Determine the (X, Y) coordinate at the center of the cell enclosing the given text.  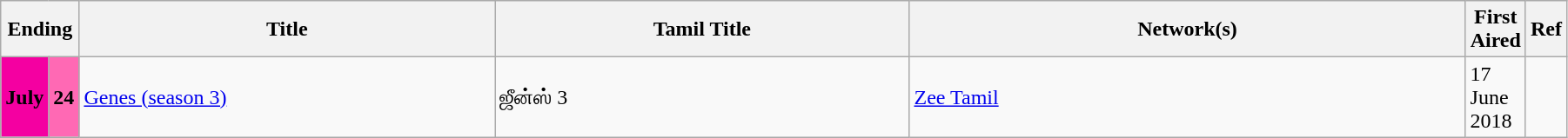
July (24, 97)
Ending (40, 30)
17 June 2018 (1495, 97)
Ref (1545, 30)
Tamil Title (702, 30)
Network(s) (1187, 30)
Zee Tamil (1187, 97)
Title (287, 30)
Genes (season 3) (287, 97)
First Aired (1495, 30)
ஜீன்ஸ் 3 (702, 97)
24 (64, 97)
